Find where the given text appears and provide that cell's center as [x, y] coordinate. 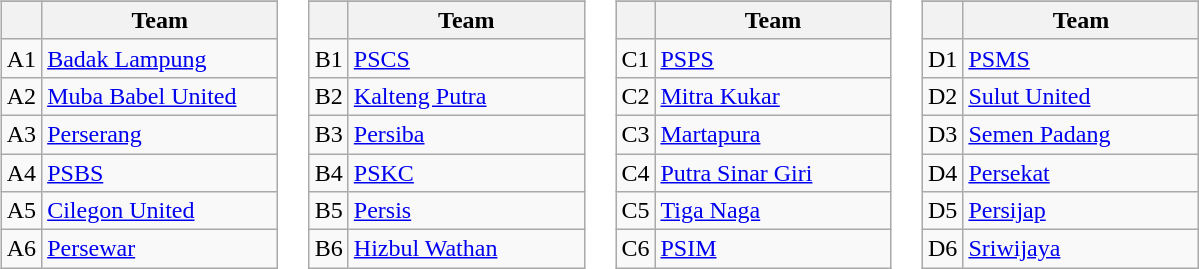
C3 [636, 134]
PSPS [773, 58]
A2 [21, 96]
D6 [942, 249]
Persewar [160, 249]
C4 [636, 173]
D1 [942, 58]
B2 [328, 96]
A3 [21, 134]
PSCS [466, 58]
Persis [466, 211]
C2 [636, 96]
Sulut United [1081, 96]
Perserang [160, 134]
PSMS [1081, 58]
Persijap [1081, 211]
Persiba [466, 134]
C1 [636, 58]
Putra Sinar Giri [773, 173]
Martapura [773, 134]
Tiga Naga [773, 211]
D2 [942, 96]
D3 [942, 134]
B1 [328, 58]
A1 [21, 58]
B3 [328, 134]
B6 [328, 249]
A5 [21, 211]
Mitra Kukar [773, 96]
D4 [942, 173]
Cilegon United [160, 211]
PSKC [466, 173]
C6 [636, 249]
C5 [636, 211]
Kalteng Putra [466, 96]
D5 [942, 211]
PSIM [773, 249]
A4 [21, 173]
Persekat [1081, 173]
B4 [328, 173]
Hizbul Wathan [466, 249]
A6 [21, 249]
Muba Babel United [160, 96]
PSBS [160, 173]
Badak Lampung [160, 58]
Semen Padang [1081, 134]
B5 [328, 211]
Sriwijaya [1081, 249]
